Pinpoint the cell where the given text exists, returning its (X, Y) midpoint coordinate. 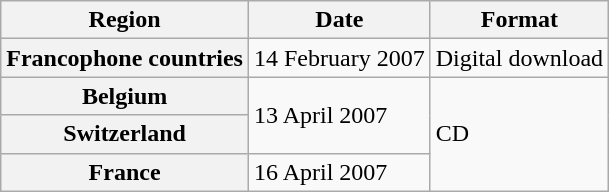
Date (339, 20)
Format (519, 20)
Belgium (125, 96)
13 April 2007 (339, 115)
14 February 2007 (339, 58)
Digital download (519, 58)
16 April 2007 (339, 172)
Switzerland (125, 134)
Francophone countries (125, 58)
France (125, 172)
Region (125, 20)
CD (519, 134)
